Scan for the cell matching the given text and deliver its [x, y] coordinate at center. 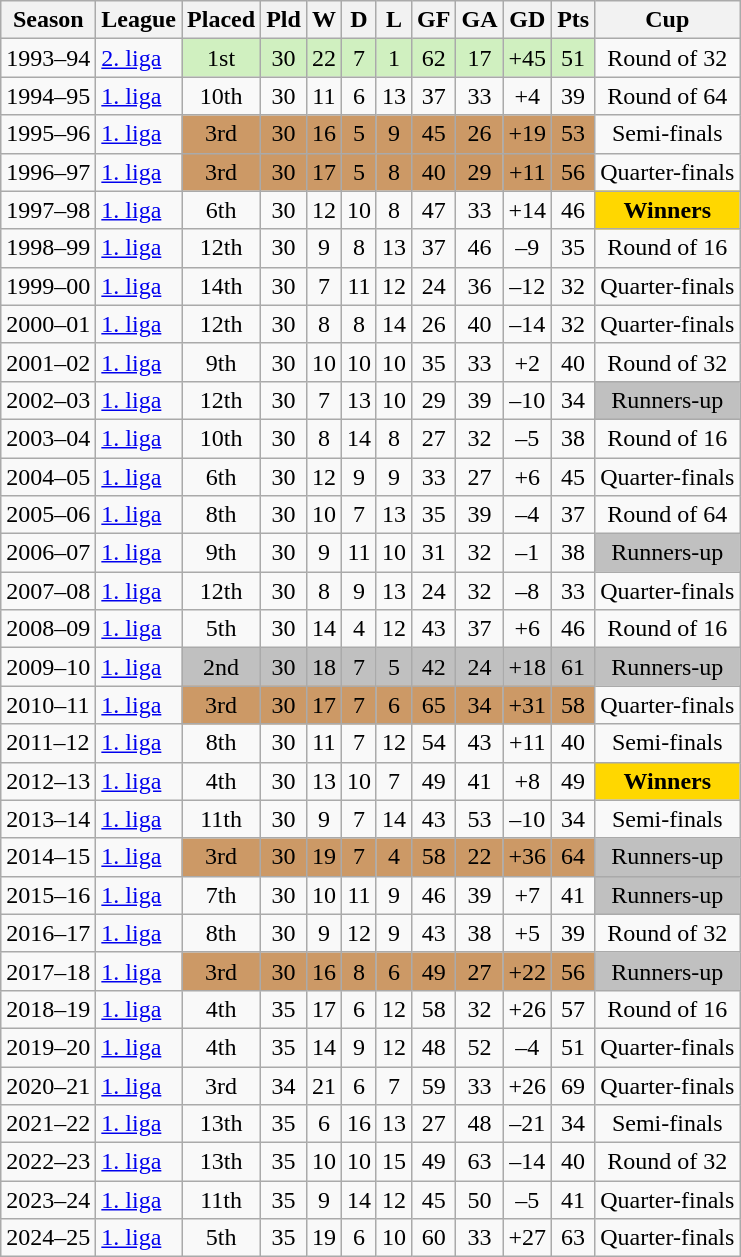
2015–16 [48, 895]
+4 [528, 96]
21 [324, 1085]
D [358, 20]
Pts [574, 20]
1 [394, 58]
31 [434, 553]
L [394, 20]
Pld [284, 20]
2004–05 [48, 477]
Placed [222, 20]
League [139, 20]
+18 [528, 667]
1993–94 [48, 58]
+8 [528, 781]
GD [528, 20]
+31 [528, 705]
+22 [528, 971]
+27 [528, 1238]
2017–18 [48, 971]
2001–02 [48, 362]
+14 [528, 210]
2023–24 [48, 1200]
59 [434, 1085]
1998–99 [48, 248]
Cup [668, 20]
–9 [528, 248]
GA [480, 20]
2. liga [139, 58]
57 [574, 1009]
+45 [528, 58]
+2 [528, 362]
2022–23 [48, 1162]
2007–08 [48, 591]
–8 [528, 591]
2008–09 [48, 629]
2nd [222, 667]
65 [434, 705]
47 [434, 210]
7th [222, 895]
36 [480, 286]
1999–00 [48, 286]
+7 [528, 895]
2014–15 [48, 857]
2016–17 [48, 933]
2010–11 [48, 705]
1994–95 [48, 96]
14th [222, 286]
50 [480, 1200]
–21 [528, 1124]
1st [222, 58]
2003–04 [48, 438]
52 [480, 1047]
61 [574, 667]
–12 [528, 286]
2005–06 [48, 515]
2021–22 [48, 1124]
2002–03 [48, 400]
W [324, 20]
2012–13 [48, 781]
2018–19 [48, 1009]
64 [574, 857]
62 [434, 58]
18 [324, 667]
2011–12 [48, 743]
1995–96 [48, 134]
–1 [528, 553]
2009–10 [48, 667]
42 [434, 667]
2020–21 [48, 1085]
1996–97 [48, 172]
Season [48, 20]
69 [574, 1085]
+19 [528, 134]
2006–07 [48, 553]
1997–98 [48, 210]
+5 [528, 933]
2024–25 [48, 1238]
2000–01 [48, 324]
2013–14 [48, 819]
+36 [528, 857]
15 [394, 1162]
2019–20 [48, 1047]
GF [434, 20]
60 [434, 1238]
54 [434, 743]
